From the cell containing the given text, extract its center point as (x, y) coordinate. 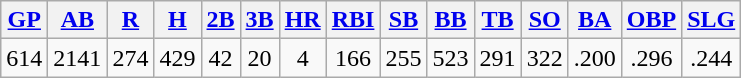
4 (302, 58)
HR (302, 20)
523 (450, 58)
2141 (78, 58)
R (130, 20)
3B (260, 20)
2B (220, 20)
SB (404, 20)
H (178, 20)
OBP (651, 20)
.244 (712, 58)
42 (220, 58)
BA (594, 20)
429 (178, 58)
GP (24, 20)
SO (544, 20)
AB (78, 20)
255 (404, 58)
322 (544, 58)
TB (498, 20)
166 (353, 58)
274 (130, 58)
RBI (353, 20)
.200 (594, 58)
BB (450, 20)
20 (260, 58)
.296 (651, 58)
SLG (712, 20)
291 (498, 58)
614 (24, 58)
